Return (x, y) of the center of cell containing provided text 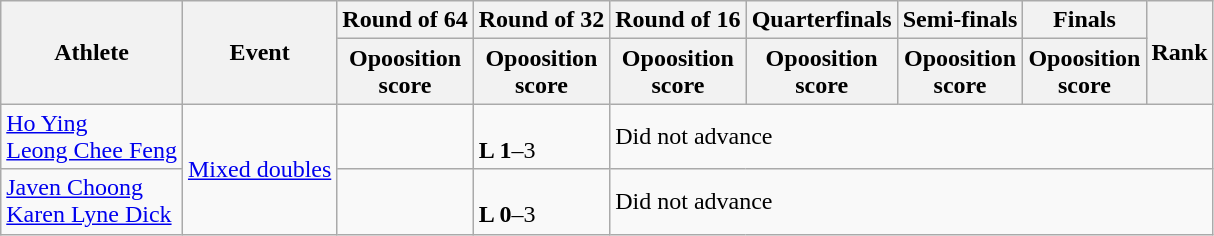
Athlete (92, 52)
Round of 16 (678, 20)
Rank (1180, 52)
Round of 32 (541, 20)
Mixed doubles (259, 169)
Finals (1084, 20)
Ho YingLeong Chee Feng (92, 136)
Round of 64 (405, 20)
L 0–3 (541, 202)
Javen ChoongKaren Lyne Dick (92, 202)
Event (259, 52)
Semi-finals (960, 20)
L 1–3 (541, 136)
Quarterfinals (822, 20)
